From the cell containing the given text, extract its center point as (x, y) coordinate. 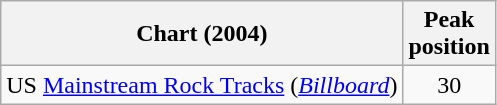
30 (449, 85)
Chart (2004) (202, 34)
US Mainstream Rock Tracks (Billboard) (202, 85)
Peakposition (449, 34)
